Provide the (X, Y) coordinate of the cell's center where the given text is located.  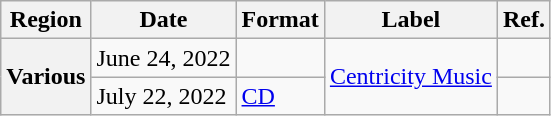
CD (280, 96)
Format (280, 20)
Date (164, 20)
Ref. (524, 20)
Region (46, 20)
Label (410, 20)
Various (46, 77)
June 24, 2022 (164, 58)
July 22, 2022 (164, 96)
Centricity Music (410, 77)
